Extract the [x, y] coordinate from the center of the cell holding the provided text.  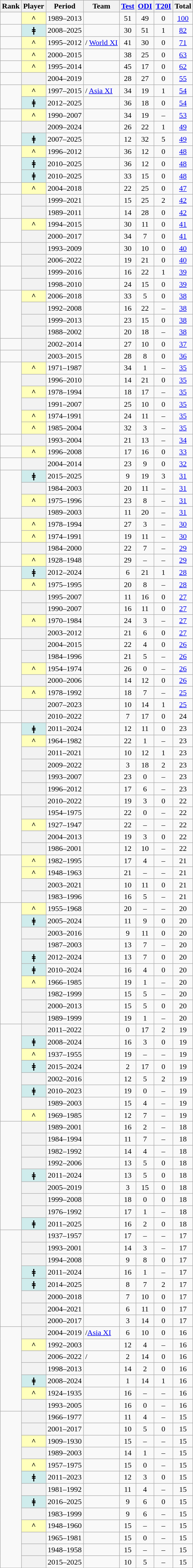
37 [183, 344]
1989–2013 [65, 18]
1976–1992 [65, 1212]
1983–1996 [65, 897]
1989–2001 [65, 1127]
2010–2023 [65, 1091]
1998–2010 [65, 284]
1928–1948 [65, 560]
1937–1957 [65, 1236]
1909–1930 [65, 1441]
2012–2025 [65, 103]
1996–2008 [65, 452]
1994–2015 [65, 224]
2015–2024 [65, 1067]
1948–1958 [65, 1550]
1999–2008 [65, 1199]
1955–1968 [65, 909]
2001–2017 [65, 1429]
63 [183, 54]
1992–2008 [65, 308]
1993–2004 [65, 440]
1984–1996 [65, 657]
1989–1999 [65, 1018]
1989–2011 [65, 212]
1995–2007 [65, 597]
1975–1995 [65, 585]
1993–2009 [65, 248]
2009–2024 [65, 127]
2003–2021 [65, 885]
2003–2016 [65, 933]
2004–2018 [65, 188]
2011–2023 [65, 1477]
1999–2016 [65, 272]
1994–2008 [65, 1260]
2006–2018 [65, 296]
T20I [163, 6]
1970–1984 [65, 620]
1982–1995 [65, 861]
2004–2021 [65, 1309]
2008–2025 [65, 31]
2003–2015 [65, 356]
1948–1963 [65, 873]
2005–2024 [65, 921]
2000–2013 [65, 1006]
2002–2014 [65, 344]
2011–2022 [65, 1030]
Team [102, 6]
1993–2005 [65, 1405]
1986–2001 [65, 849]
2002–2016 [65, 1079]
ODI [145, 6]
1991–2007 [65, 404]
1999–2021 [65, 200]
1981–1992 [65, 1489]
2011–2025 [65, 1224]
1999–2013 [65, 320]
1927–1947 [65, 825]
Test [128, 6]
1983–1999 [65, 1514]
2009–2022 [65, 765]
45 [128, 67]
1995–2012 [65, 42]
100 [183, 18]
1984–2000 [65, 548]
1924–1935 [65, 1393]
2010–2024 [65, 970]
1966–1977 [65, 1417]
1997–2015 [65, 91]
/ World XI [102, 42]
55 [183, 79]
1992–2003 [65, 1345]
1954–1974 [65, 669]
/ Asia XI [102, 91]
1964–1982 [65, 741]
Total [183, 6]
1985–2004 [65, 428]
2003–2012 [65, 632]
1995–2014 [65, 67]
82 [183, 31]
1998–2013 [65, 1369]
Rank [11, 6]
1982–1992 [65, 1151]
2016–2025 [65, 1502]
Player [34, 6]
1969–1985 [65, 1115]
47 [183, 188]
2007–2025 [65, 139]
2000–2006 [65, 681]
2004–2014 [65, 464]
1957–1975 [65, 1465]
2014–2025 [65, 1285]
1993–2001 [65, 1248]
1988–2002 [65, 332]
53 [183, 115]
1996–2010 [65, 380]
1982–1999 [65, 994]
1984–2003 [65, 488]
71 [183, 42]
1948–1960 [65, 1526]
1971–1987 [65, 368]
1966–1985 [65, 982]
/Asia XI [102, 1333]
1975–1996 [65, 500]
1965–1981 [65, 1538]
1978–1992 [65, 693]
/ [102, 1357]
1954–1975 [65, 813]
2005–2019 [65, 1187]
2011–2021 [65, 753]
2000–2018 [65, 1297]
2000–2015 [65, 54]
Period [65, 6]
62 [183, 67]
1993–2007 [65, 777]
2004–2013 [65, 837]
2004–2015 [65, 645]
1987–2003 [65, 945]
1937–1955 [65, 1054]
2007–2023 [65, 705]
1992–2006 [65, 1163]
1984–1994 [65, 1139]
